Search for the cell housing the specified text and yield its (X, Y) center coordinate. 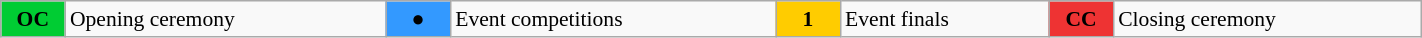
CC (1081, 19)
Event competitions (613, 19)
OC (33, 19)
Closing ceremony (1267, 19)
Opening ceremony (226, 19)
● (418, 19)
1 (808, 19)
Event finals (944, 19)
